Detect which cell encompasses the target text, then output its (X, Y) center coordinate. 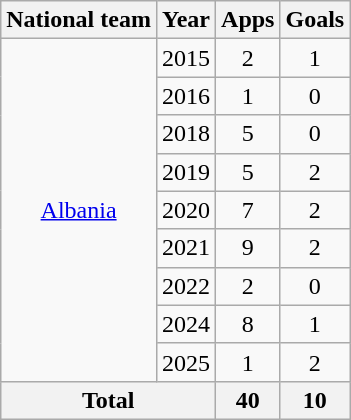
40 (248, 400)
2020 (186, 210)
2021 (186, 248)
Total (108, 400)
9 (248, 248)
7 (248, 210)
2024 (186, 324)
Apps (248, 20)
2018 (186, 134)
10 (315, 400)
2025 (186, 362)
Year (186, 20)
2022 (186, 286)
National team (79, 20)
8 (248, 324)
2016 (186, 96)
Goals (315, 20)
2015 (186, 58)
2019 (186, 172)
Albania (79, 210)
